Find where the given text appears and provide that cell's center as (x, y) coordinate. 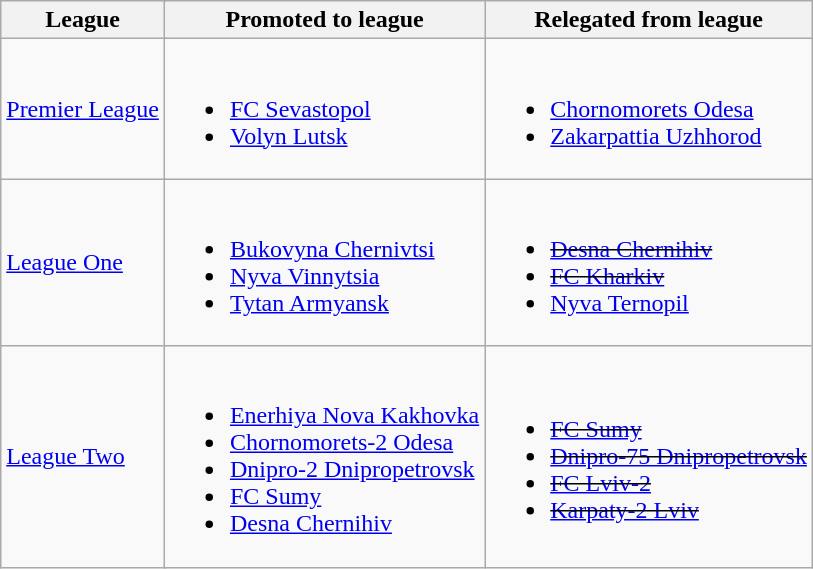
Premier League (83, 109)
League Two (83, 456)
Chornomorets OdesaZakarpattia Uzhhorod (649, 109)
Bukovyna ChernivtsiNyva VinnytsiaTytan Armyansk (324, 262)
Relegated from league (649, 20)
Desna ChernihivFC KharkivNyva Ternopil (649, 262)
League (83, 20)
Enerhiya Nova KakhovkaChornomorets-2 OdesaDnipro-2 DnipropetrovskFC Sumy Desna Chernihiv (324, 456)
FC SumyDnipro-75 DnipropetrovskFC Lviv-2Karpaty-2 Lviv (649, 456)
Promoted to league (324, 20)
League One (83, 262)
FC SevastopolVolyn Lutsk (324, 109)
